Locate the cell with the specified text and output its [X, Y] center coordinate. 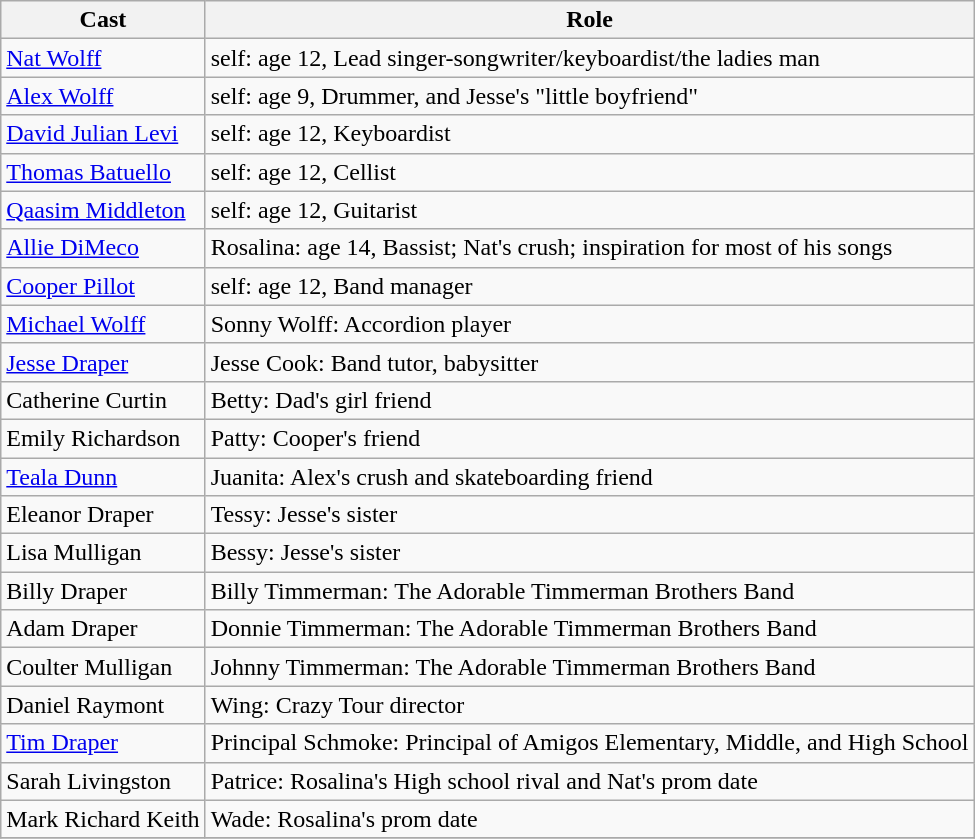
Sonny Wolff: Accordion player [590, 324]
Principal Schmoke: Principal of Amigos Elementary, Middle, and High School [590, 743]
Patty: Cooper's friend [590, 438]
Donnie Timmerman: The Adorable Timmerman Brothers Band [590, 629]
Teala Dunn [103, 477]
Emily Richardson [103, 438]
Allie DiMeco [103, 248]
Jesse Draper [103, 362]
Rosalina: age 14, Bassist; Nat's crush; inspiration for most of his songs [590, 248]
Johnny Timmerman: The Adorable Timmerman Brothers Band [590, 667]
Patrice: Rosalina's High school rival and Nat's prom date [590, 781]
Thomas Batuello [103, 172]
Cooper Pillot [103, 286]
Nat Wolff [103, 58]
Billy Draper [103, 591]
Role [590, 20]
Alex Wolff [103, 96]
self: age 12, Guitarist [590, 210]
Jesse Cook: Band tutor, babysitter [590, 362]
Juanita: Alex's crush and skateboarding friend [590, 477]
self: age 12, Band manager [590, 286]
Qaasim Middleton [103, 210]
Michael Wolff [103, 324]
Betty: Dad's girl friend [590, 400]
Cast [103, 20]
Lisa Mulligan [103, 553]
self: age 12, Keyboardist [590, 134]
Sarah Livingston [103, 781]
Daniel Raymont [103, 705]
Catherine Curtin [103, 400]
self: age 12, Lead singer-songwriter/keyboardist/the ladies man [590, 58]
Tim Draper [103, 743]
Wing: Crazy Tour director [590, 705]
Billy Timmerman: The Adorable Timmerman Brothers Band [590, 591]
Tessy: Jesse's sister [590, 515]
David Julian Levi [103, 134]
Coulter Mulligan [103, 667]
Wade: Rosalina's prom date [590, 819]
Eleanor Draper [103, 515]
self: age 12, Cellist [590, 172]
Mark Richard Keith [103, 819]
Bessy: Jesse's sister [590, 553]
Adam Draper [103, 629]
self: age 9, Drummer, and Jesse's "little boyfriend" [590, 96]
